Return (x, y) of the center of cell containing provided text 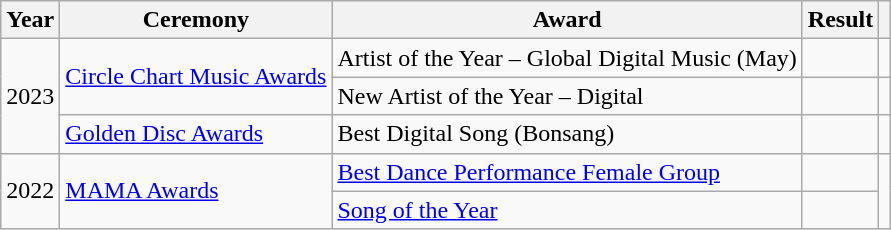
Year (30, 20)
2022 (30, 191)
Song of the Year (567, 210)
New Artist of the Year – Digital (567, 96)
Circle Chart Music Awards (196, 77)
MAMA Awards (196, 191)
2023 (30, 96)
Result (840, 20)
Ceremony (196, 20)
Golden Disc Awards (196, 134)
Artist of the Year – Global Digital Music (May) (567, 58)
Best Digital Song (Bonsang) (567, 134)
Award (567, 20)
Best Dance Performance Female Group (567, 172)
